Return the [X, Y] coordinate for the center point of the cell that contains the specified text.  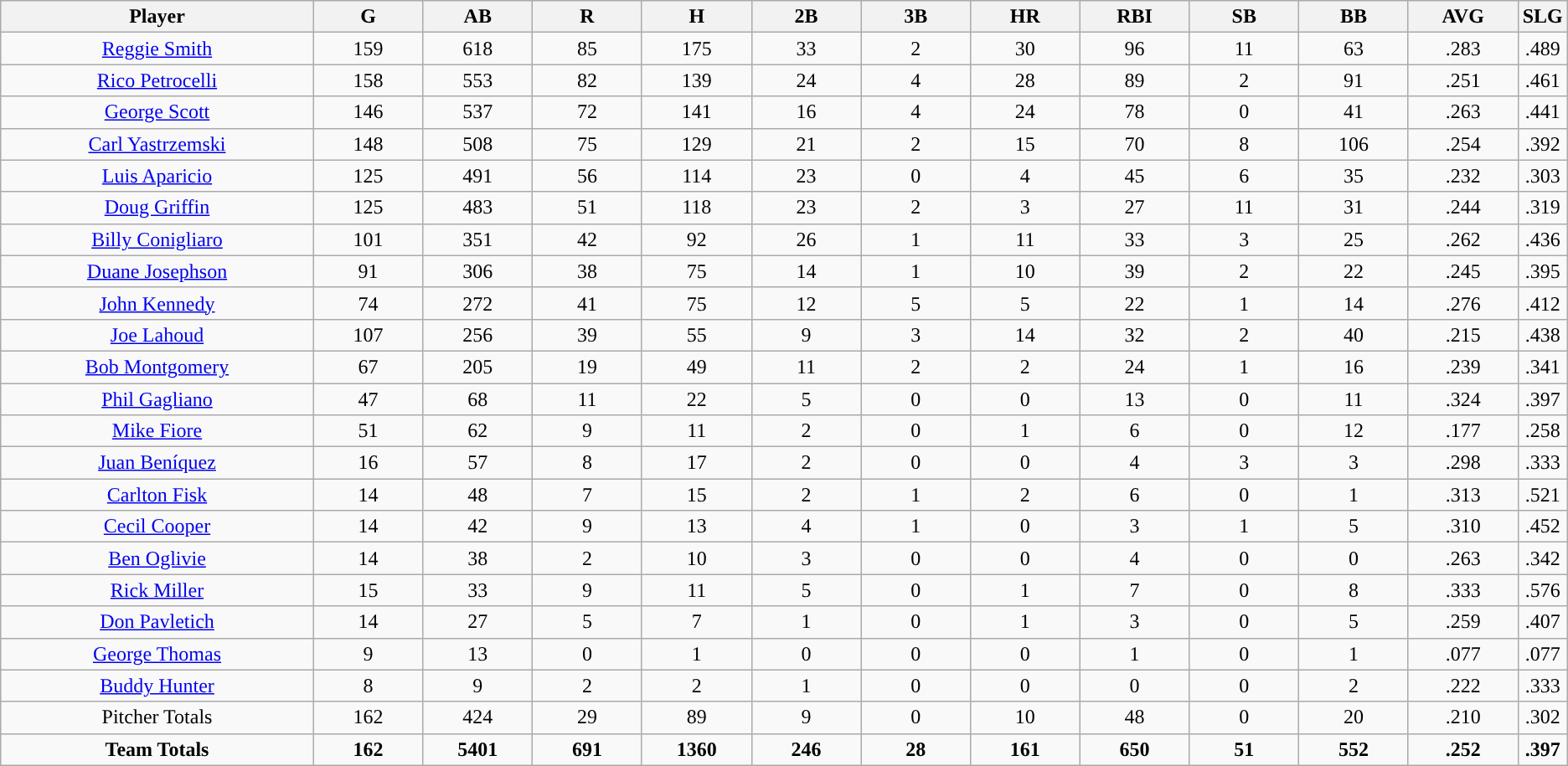
BB [1354, 17]
30 [1025, 49]
.341 [1543, 367]
85 [588, 49]
246 [806, 749]
68 [477, 399]
Mike Fiore [157, 431]
Joe Lahoud [157, 335]
Luis Aparicio [157, 176]
Player [157, 17]
424 [477, 717]
.254 [1462, 144]
148 [369, 144]
.303 [1543, 176]
35 [1354, 176]
.438 [1543, 335]
Billy Conigliaro [157, 239]
78 [1134, 112]
107 [369, 335]
Cecil Cooper [157, 527]
691 [588, 749]
2B [806, 17]
256 [477, 335]
Pitcher Totals [157, 717]
G [369, 17]
Duane Josephson [157, 271]
29 [588, 717]
70 [1134, 144]
Don Pavletich [157, 622]
.239 [1462, 367]
552 [1354, 749]
55 [697, 335]
26 [806, 239]
.258 [1543, 431]
HR [1025, 17]
.283 [1462, 49]
Carlton Fisk [157, 495]
1360 [697, 749]
.324 [1462, 399]
306 [477, 271]
.310 [1462, 527]
.407 [1543, 622]
.215 [1462, 335]
3B [916, 17]
47 [369, 399]
114 [697, 176]
.298 [1462, 463]
.259 [1462, 622]
82 [588, 80]
.412 [1543, 303]
.521 [1543, 495]
45 [1134, 176]
SLG [1543, 17]
.436 [1543, 239]
20 [1354, 717]
67 [369, 367]
RBI [1134, 17]
.392 [1543, 144]
.276 [1462, 303]
Team Totals [157, 749]
49 [697, 367]
.489 [1543, 49]
.313 [1462, 495]
AVG [1462, 17]
141 [697, 112]
.461 [1543, 80]
63 [1354, 49]
H [697, 17]
John Kennedy [157, 303]
40 [1354, 335]
159 [369, 49]
Doug Griffin [157, 208]
272 [477, 303]
George Scott [157, 112]
.244 [1462, 208]
.576 [1543, 590]
491 [477, 176]
19 [588, 367]
.252 [1462, 749]
.210 [1462, 717]
Ben Oglivie [157, 558]
.395 [1543, 271]
.452 [1543, 527]
139 [697, 80]
118 [697, 208]
Buddy Hunter [157, 686]
508 [477, 144]
Bob Montgomery [157, 367]
74 [369, 303]
AB [477, 17]
175 [697, 49]
351 [477, 239]
Juan Beníquez [157, 463]
31 [1354, 208]
25 [1354, 239]
618 [477, 49]
17 [697, 463]
George Thomas [157, 654]
21 [806, 144]
553 [477, 80]
158 [369, 80]
.319 [1543, 208]
.251 [1462, 80]
.441 [1543, 112]
.302 [1543, 717]
Rico Petrocelli [157, 80]
106 [1354, 144]
205 [477, 367]
R [588, 17]
.222 [1462, 686]
146 [369, 112]
92 [697, 239]
57 [477, 463]
96 [1134, 49]
SB [1245, 17]
650 [1134, 749]
.342 [1543, 558]
62 [477, 431]
32 [1134, 335]
129 [697, 144]
161 [1025, 749]
56 [588, 176]
Rick Miller [157, 590]
Phil Gagliano [157, 399]
5401 [477, 749]
.245 [1462, 271]
101 [369, 239]
.177 [1462, 431]
Carl Yastrzemski [157, 144]
.262 [1462, 239]
537 [477, 112]
.232 [1462, 176]
Reggie Smith [157, 49]
483 [477, 208]
72 [588, 112]
